Detect which cell encompasses the target text, then output its [X, Y] center coordinate. 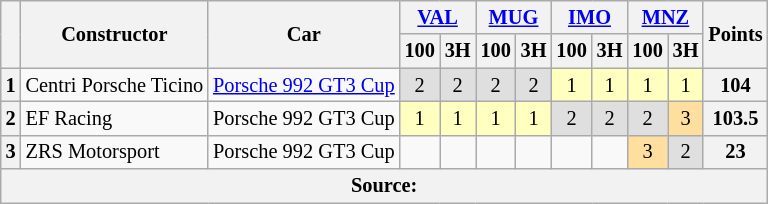
Points [735, 34]
MUG [514, 17]
Car [304, 34]
EF Racing [115, 118]
Centri Porsche Ticino [115, 85]
103.5 [735, 118]
ZRS Motorsport [115, 152]
104 [735, 85]
MNZ [665, 17]
Constructor [115, 34]
Source: [384, 186]
VAL [438, 17]
23 [735, 152]
IMO [590, 17]
